Search for the cell housing the specified text and yield its (x, y) center coordinate. 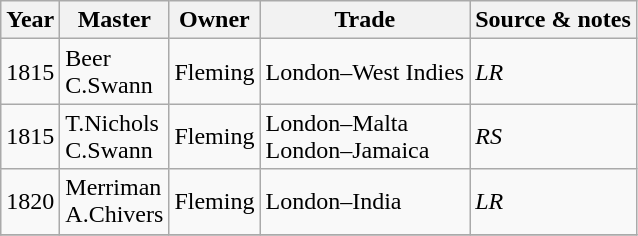
1820 (30, 202)
Owner (214, 20)
Source & notes (554, 20)
London–West Indies (365, 72)
RS (554, 136)
Year (30, 20)
MerrimanA.Chivers (114, 202)
BeerC.Swann (114, 72)
London–MaltaLondon–Jamaica (365, 136)
Trade (365, 20)
T.NicholsC.Swann (114, 136)
London–India (365, 202)
Master (114, 20)
